Find where the given text appears and provide that cell's center as (x, y) coordinate. 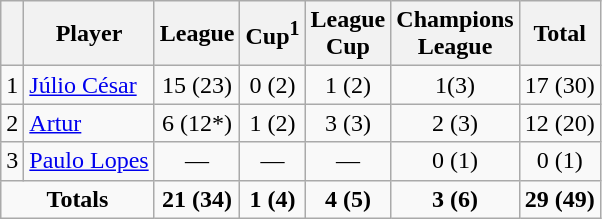
LeagueCup (348, 34)
3 (3) (348, 123)
Artur (89, 123)
1 (4) (272, 199)
29 (49) (560, 199)
ChampionsLeague (455, 34)
6 (12*) (197, 123)
2 (3) (455, 123)
17 (30) (560, 85)
0 (2) (272, 85)
Cup1 (272, 34)
Player (89, 34)
15 (23) (197, 85)
12 (20) (560, 123)
Júlio César (89, 85)
21 (34) (197, 199)
3 (12, 161)
League (197, 34)
1(3) (455, 85)
Total (560, 34)
2 (12, 123)
1 (12, 85)
4 (5) (348, 199)
3 (6) (455, 199)
Totals (78, 199)
Paulo Lopes (89, 161)
